Scan for the cell matching the given text and deliver its (X, Y) coordinate at center. 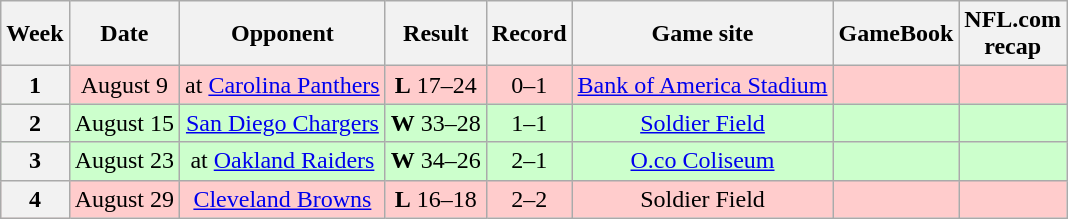
2 (35, 123)
O.co Coliseum (702, 161)
August 15 (124, 123)
L 17–24 (436, 85)
1–1 (529, 123)
Bank of America Stadium (702, 85)
August 9 (124, 85)
San Diego Chargers (283, 123)
at Carolina Panthers (283, 85)
L 16–18 (436, 199)
W 34–26 (436, 161)
Record (529, 34)
2–1 (529, 161)
August 23 (124, 161)
GameBook (896, 34)
Week (35, 34)
0–1 (529, 85)
NFL.comrecap (1013, 34)
Date (124, 34)
Cleveland Browns (283, 199)
at Oakland Raiders (283, 161)
W 33–28 (436, 123)
August 29 (124, 199)
Result (436, 34)
4 (35, 199)
1 (35, 85)
Opponent (283, 34)
Game site (702, 34)
2–2 (529, 199)
3 (35, 161)
